Provide the [x, y] coordinate of the cell's center where the given text is located.  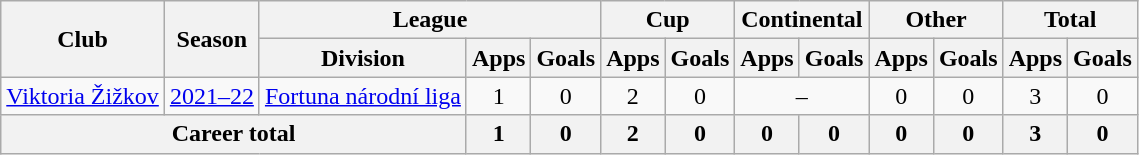
Fortuna národní liga [362, 96]
Season [212, 39]
Club [83, 39]
Cup [668, 20]
2021–22 [212, 96]
Other [936, 20]
– [802, 96]
Career total [234, 134]
Viktoria Žižkov [83, 96]
Continental [802, 20]
Total [1070, 20]
Division [362, 58]
League [430, 20]
